Search for the cell housing the specified text and yield its [X, Y] center coordinate. 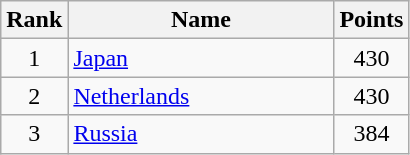
Rank [34, 20]
2 [34, 96]
1 [34, 58]
Netherlands [201, 96]
Russia [201, 134]
Japan [201, 58]
Points [372, 20]
384 [372, 134]
Name [201, 20]
3 [34, 134]
